Capture the cell that displays the provided text and extract its (x, y) central coordinate. 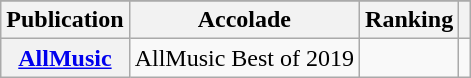
Accolade (244, 20)
AllMusic (65, 58)
Ranking (410, 20)
Publication (65, 20)
AllMusic Best of 2019 (244, 58)
